Capture the cell that displays the provided text and extract its [X, Y] central coordinate. 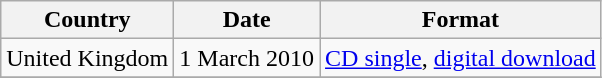
Country [88, 20]
United Kingdom [88, 58]
1 March 2010 [247, 58]
Date [247, 20]
CD single, digital download [461, 58]
Format [461, 20]
